Determine the (X, Y) coordinate at the center of the cell enclosing the given text.  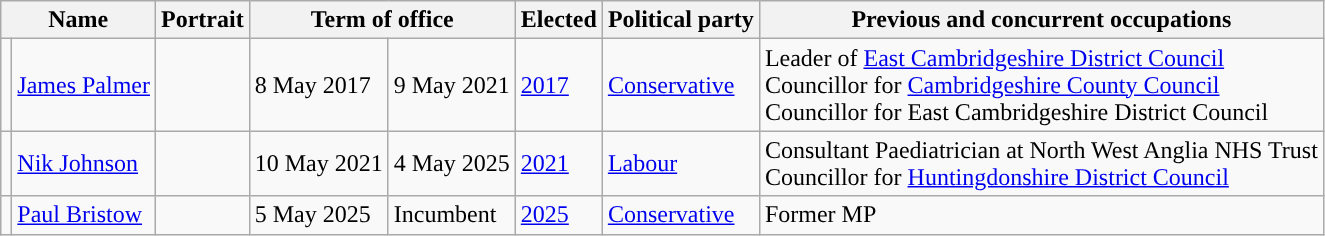
10 May 2021 (318, 164)
8 May 2017 (318, 85)
2017 (558, 85)
Political party (680, 20)
James Palmer (84, 85)
Term of office (382, 20)
Paul Bristow (84, 215)
Previous and concurrent occupations (1041, 20)
Nik Johnson (84, 164)
Name (78, 20)
2025 (558, 215)
Labour (680, 164)
4 May 2025 (452, 164)
Leader of East Cambridgeshire District Council Councillor for Cambridgeshire County CouncilCouncillor for East Cambridgeshire District Council (1041, 85)
Consultant Paediatrician at North West Anglia NHS TrustCouncillor for Huntingdonshire District Council (1041, 164)
Incumbent (452, 215)
9 May 2021 (452, 85)
2021 (558, 164)
Former MP (1041, 215)
5 May 2025 (318, 215)
Elected (558, 20)
Portrait (203, 20)
